For the text-containing cell, return its midpoint in (x, y) coordinate format. 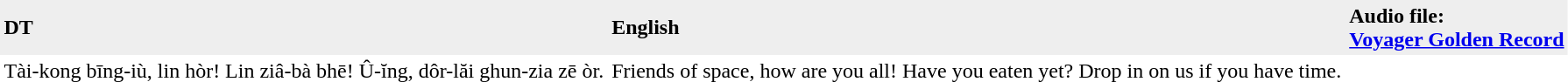
DT (304, 28)
English (977, 28)
Audio file:Voyager Golden Record (1457, 28)
